Determine the (X, Y) coordinate at the center of the cell enclosing the given text.  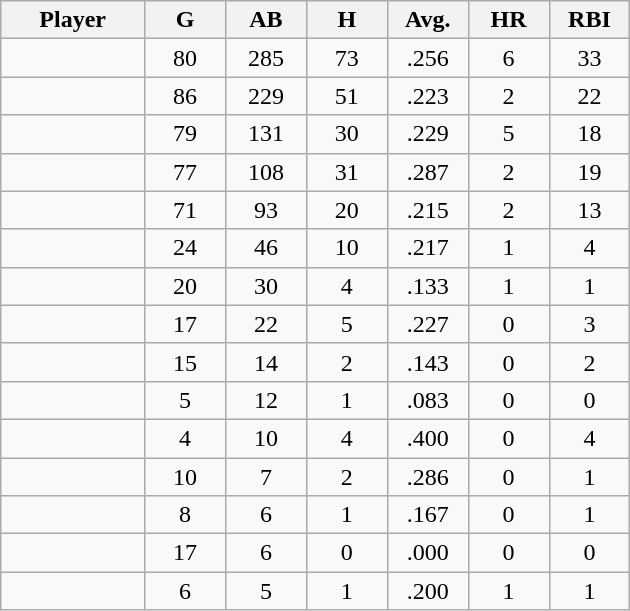
71 (186, 210)
H (346, 20)
51 (346, 96)
Player (73, 20)
3 (590, 324)
.400 (428, 438)
.286 (428, 477)
46 (266, 248)
8 (186, 515)
93 (266, 210)
HR (508, 20)
86 (186, 96)
AB (266, 20)
24 (186, 248)
285 (266, 58)
73 (346, 58)
13 (590, 210)
.000 (428, 553)
12 (266, 400)
77 (186, 172)
15 (186, 362)
.167 (428, 515)
14 (266, 362)
.223 (428, 96)
.200 (428, 591)
229 (266, 96)
31 (346, 172)
RBI (590, 20)
.256 (428, 58)
.143 (428, 362)
19 (590, 172)
.217 (428, 248)
.133 (428, 286)
.083 (428, 400)
79 (186, 134)
7 (266, 477)
Avg. (428, 20)
131 (266, 134)
G (186, 20)
.227 (428, 324)
18 (590, 134)
.215 (428, 210)
33 (590, 58)
108 (266, 172)
80 (186, 58)
.287 (428, 172)
.229 (428, 134)
